Scan for the cell matching the given text and deliver its (x, y) coordinate at center. 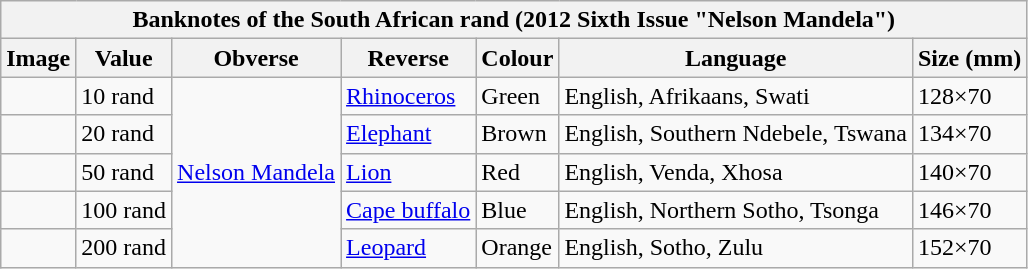
Blue (518, 210)
English, Southern Ndebele, Tswana (736, 134)
Value (124, 58)
English, Venda, Xhosa (736, 172)
152×70 (969, 248)
Reverse (408, 58)
Lion (408, 172)
English, Sotho, Zulu (736, 248)
140×70 (969, 172)
English, Northern Sotho, Tsonga (736, 210)
Green (518, 96)
Rhinoceros (408, 96)
Elephant (408, 134)
Brown (518, 134)
English, Afrikaans, Swati (736, 96)
Red (518, 172)
Orange (518, 248)
Leopard (408, 248)
Nelson Mandela (256, 172)
Colour (518, 58)
Obverse (256, 58)
Cape buffalo (408, 210)
Size (mm) (969, 58)
134×70 (969, 134)
100 rand (124, 210)
128×70 (969, 96)
Banknotes of the South African rand (2012 Sixth Issue "Nelson Mandela") (514, 20)
Language (736, 58)
200 rand (124, 248)
146×70 (969, 210)
20 rand (124, 134)
Image (38, 58)
50 rand (124, 172)
10 rand (124, 96)
